For the text-containing cell, return its midpoint in (X, Y) coordinate format. 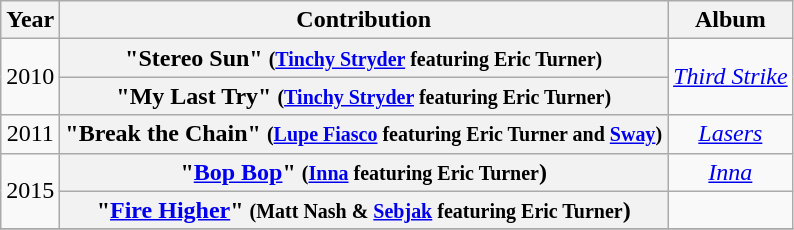
2015 (30, 191)
2011 (30, 134)
Year (30, 20)
"Bop Bop" (Inna featuring Eric Turner) (364, 172)
2010 (30, 77)
"Break the Chain" (Lupe Fiasco featuring Eric Turner and Sway) (364, 134)
Contribution (364, 20)
Lasers (731, 134)
Third Strike (731, 77)
"Stereo Sun" (Tinchy Stryder featuring Eric Turner) (364, 58)
"Fire Higher" (Matt Nash & Sebjak featuring Eric Turner) (364, 210)
"My Last Try" (Tinchy Stryder featuring Eric Turner) (364, 96)
Inna (731, 172)
Album (731, 20)
